Determine the (x, y) coordinate at the center of the cell enclosing the given text.  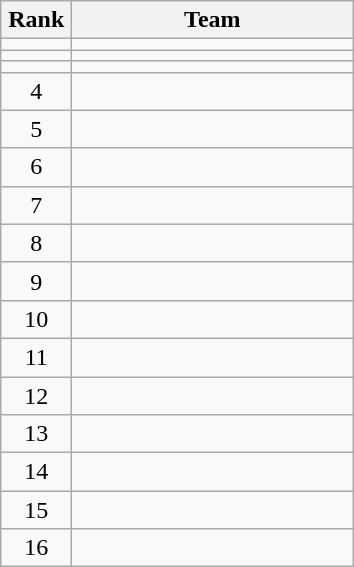
12 (36, 395)
16 (36, 548)
6 (36, 167)
4 (36, 91)
11 (36, 357)
Team (212, 20)
Rank (36, 20)
13 (36, 434)
14 (36, 472)
7 (36, 205)
15 (36, 510)
9 (36, 281)
5 (36, 129)
10 (36, 319)
8 (36, 243)
